Return the [X, Y] coordinate for the center point of the cell that contains the specified text.  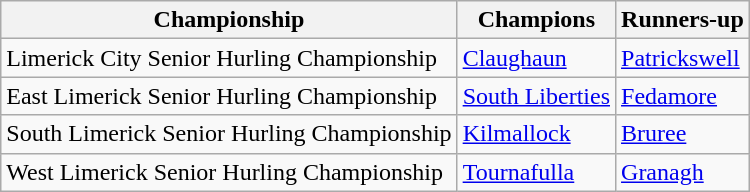
Claughaun [536, 58]
Patrickswell [683, 58]
Tournafulla [536, 172]
Fedamore [683, 96]
South Liberties [536, 96]
Championship [229, 20]
West Limerick Senior Hurling Championship [229, 172]
Runners-up [683, 20]
South Limerick Senior Hurling Championship [229, 134]
Granagh [683, 172]
Bruree [683, 134]
Limerick City Senior Hurling Championship [229, 58]
Kilmallock [536, 134]
Champions [536, 20]
East Limerick Senior Hurling Championship [229, 96]
